Extract the [X, Y] coordinate from the center of the cell holding the provided text.  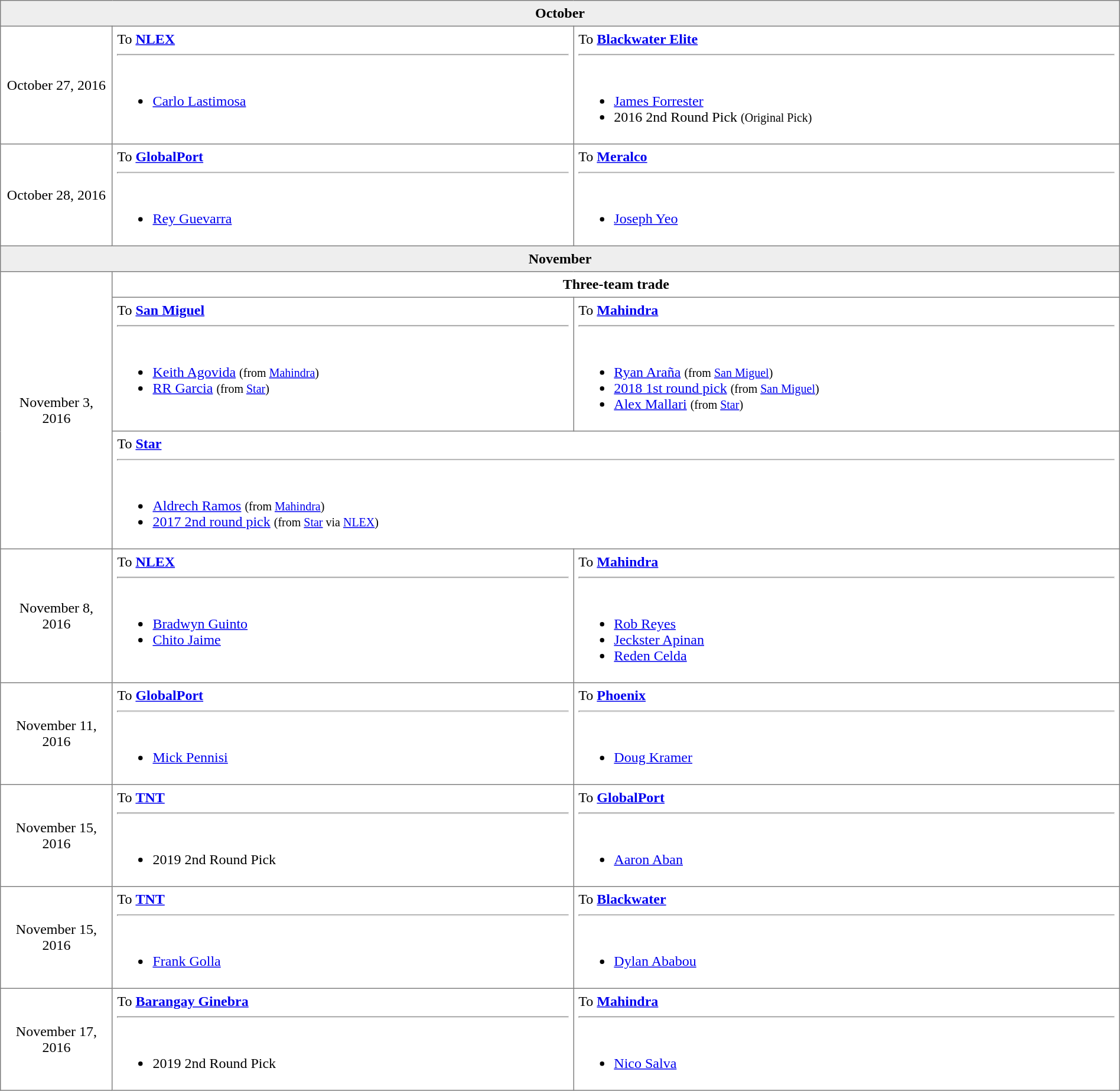
To Barangay Ginebra2019 2nd Round Pick [343, 1039]
October 28, 2016 [57, 195]
November [560, 259]
To Blackwater EliteJames Forrester2016 2nd Round Pick (Original Pick) [846, 85]
To GlobalPortAaron Aban [846, 835]
November 17, 2016 [57, 1039]
To StarAldrech Ramos (from Mahindra)2017 2nd round pick (from Star via NLEX) [616, 490]
November 11, 2016 [57, 734]
To PhoenixDoug Kramer [846, 734]
To San MiguelKeith Agovida (from Mahindra)RR Garcia (from Star) [343, 364]
To TNT2019 2nd Round Pick [343, 835]
To MahindraNico Salva [846, 1039]
To NLEXBradwyn GuintoChito Jaime [343, 615]
To MahindraRob ReyesJeckster ApinanReden Celda [846, 615]
To TNTFrank Golla [343, 937]
To GlobalPortRey Guevarra [343, 195]
Three-team trade [616, 285]
To BlackwaterDylan Ababou [846, 937]
To NLEXCarlo Lastimosa [343, 85]
To MeralcoJoseph Yeo [846, 195]
To GlobalPortMick Pennisi [343, 734]
November 3, 2016 [57, 411]
October [560, 14]
November 8, 2016 [57, 615]
October 27, 2016 [57, 85]
To MahindraRyan Araña (from San Miguel)2018 1st round pick (from San Miguel)Alex Mallari (from Star) [846, 364]
